Determine the (X, Y) coordinate at the center of the cell enclosing the given text.  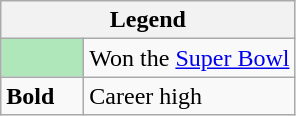
Career high (190, 96)
Won the Super Bowl (190, 58)
Bold (42, 96)
Legend (148, 20)
